Output the (X, Y) coordinate of the center of the cell containing the given text.  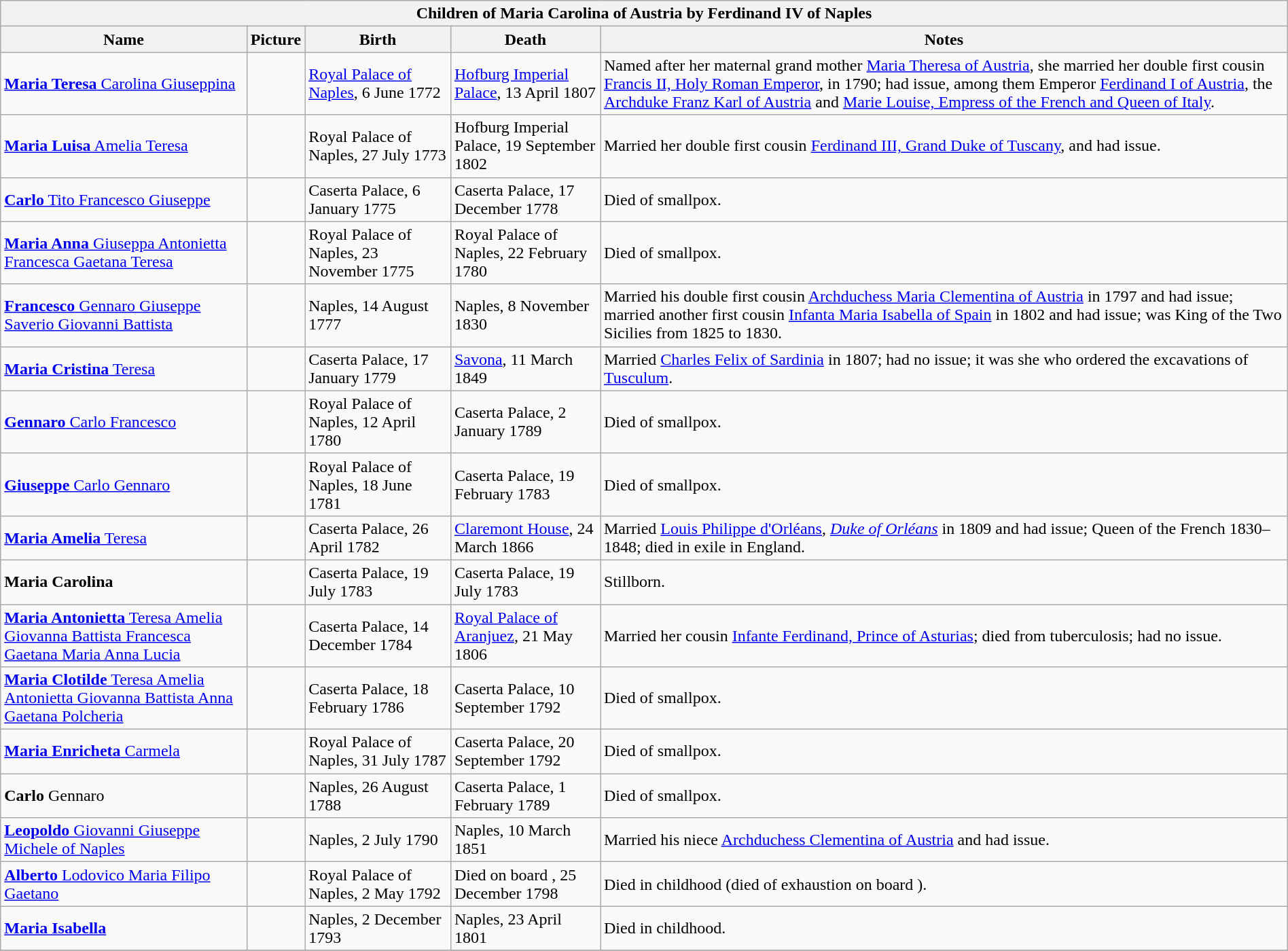
Caserta Palace, 1 February 1789 (525, 796)
Naples, 23 April 1801 (525, 928)
Married her cousin Infante Ferdinand, Prince of Asturias; died from tuberculosis; had no issue. (944, 636)
Children of Maria Carolina of Austria by Ferdinand IV of Naples (644, 14)
Stillborn. (944, 581)
Died in childhood. (944, 928)
Alberto Lodovico Maria Filipo Gaetano (124, 884)
Maria Antonietta Teresa Amelia Giovanna Battista Francesca Gaetana Maria Anna Lucia (124, 636)
Died on board , 25 December 1798 (525, 884)
Maria Carolina (124, 581)
Savona, 11 March 1849 (525, 368)
Caserta Palace, 17 January 1779 (378, 368)
Caserta Palace, 17 December 1778 (525, 200)
Caserta Palace, 10 September 1792 (525, 698)
Maria Teresa Carolina Giuseppina (124, 84)
Naples, 14 August 1777 (378, 315)
Naples, 10 March 1851 (525, 840)
Royal Palace of Naples, 2 May 1792 (378, 884)
Royal Palace of Aranjuez, 21 May 1806 (525, 636)
Royal Palace of Naples, 27 July 1773 (378, 146)
Caserta Palace, 18 February 1786 (378, 698)
Caserta Palace, 19 February 1783 (525, 484)
Royal Palace of Naples, 22 February 1780 (525, 253)
Married Louis Philippe d'Orléans, Duke of Orléans in 1809 and had issue; Queen of the French 1830–1848; died in exile in England. (944, 538)
Caserta Palace, 6 January 1775 (378, 200)
Giuseppe Carlo Gennaro (124, 484)
Francesco Gennaro Giuseppe Saverio Giovanni Battista (124, 315)
Royal Palace of Naples, 12 April 1780 (378, 422)
Maria Amelia Teresa (124, 538)
Naples, 8 November 1830 (525, 315)
Claremont House, 24 March 1866 (525, 538)
Carlo Gennaro (124, 796)
Married his niece Archduchess Clementina of Austria and had issue. (944, 840)
Gennaro Carlo Francesco (124, 422)
Caserta Palace, 14 December 1784 (378, 636)
Maria Isabella (124, 928)
Maria Luisa Amelia Teresa (124, 146)
Hofburg Imperial Palace, 19 September 1802 (525, 146)
Caserta Palace, 2 January 1789 (525, 422)
Carlo Tito Francesco Giuseppe (124, 200)
Naples, 2 December 1793 (378, 928)
Royal Palace of Naples, 18 June 1781 (378, 484)
Maria Enricheta Carmela (124, 751)
Name (124, 39)
Married her double first cousin Ferdinand III, Grand Duke of Tuscany, and had issue. (944, 146)
Naples, 26 August 1788 (378, 796)
Picture (276, 39)
Maria Clotilde Teresa Amelia Antonietta Giovanna Battista Anna Gaetana Polcheria (124, 698)
Hofburg Imperial Palace, 13 April 1807 (525, 84)
Royal Palace of Naples, 6 June 1772 (378, 84)
Leopoldo Giovanni Giuseppe Michele of Naples (124, 840)
Married Charles Felix of Sardinia in 1807; had no issue; it was she who ordered the excavations of Tusculum. (944, 368)
Naples, 2 July 1790 (378, 840)
Death (525, 39)
Maria Anna Giuseppa Antonietta Francesca Gaetana Teresa (124, 253)
Maria Cristina Teresa (124, 368)
Birth (378, 39)
Royal Palace of Naples, 31 July 1787 (378, 751)
Caserta Palace, 26 April 1782 (378, 538)
Notes (944, 39)
Caserta Palace, 20 September 1792 (525, 751)
Royal Palace of Naples, 23 November 1775 (378, 253)
Died in childhood (died of exhaustion on board ). (944, 884)
